From the cell containing the given text, extract its center point as [X, Y] coordinate. 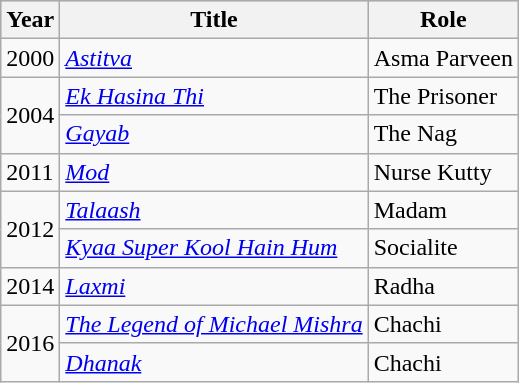
2004 [30, 115]
2000 [30, 58]
Socialite [443, 248]
2016 [30, 343]
Year [30, 20]
Talaash [214, 210]
Laxmi [214, 286]
Ek Hasina Thi [214, 96]
The Prisoner [443, 96]
Role [443, 20]
Madam [443, 210]
Kyaa Super Kool Hain Hum [214, 248]
Mod [214, 172]
Astitva [214, 58]
The Legend of Michael Mishra [214, 324]
Radha [443, 286]
2012 [30, 229]
The Nag [443, 134]
2011 [30, 172]
Title [214, 20]
Dhanak [214, 362]
Asma Parveen [443, 58]
Nurse Kutty [443, 172]
Gayab [214, 134]
2014 [30, 286]
